Detect which cell encompasses the target text, then output its [X, Y] center coordinate. 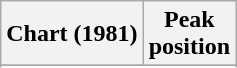
Peakposition [189, 34]
Chart (1981) [72, 34]
